From the cell containing the given text, extract its center point as (x, y) coordinate. 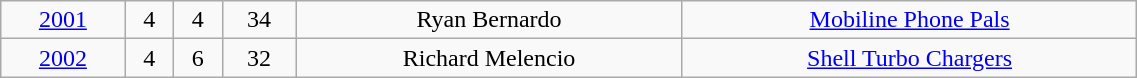
34 (259, 20)
32 (259, 58)
6 (198, 58)
Ryan Bernardo (489, 20)
Shell Turbo Chargers (910, 58)
2002 (63, 58)
2001 (63, 20)
Richard Melencio (489, 58)
Mobiline Phone Pals (910, 20)
